Find where the given text appears and provide that cell's center as [x, y] coordinate. 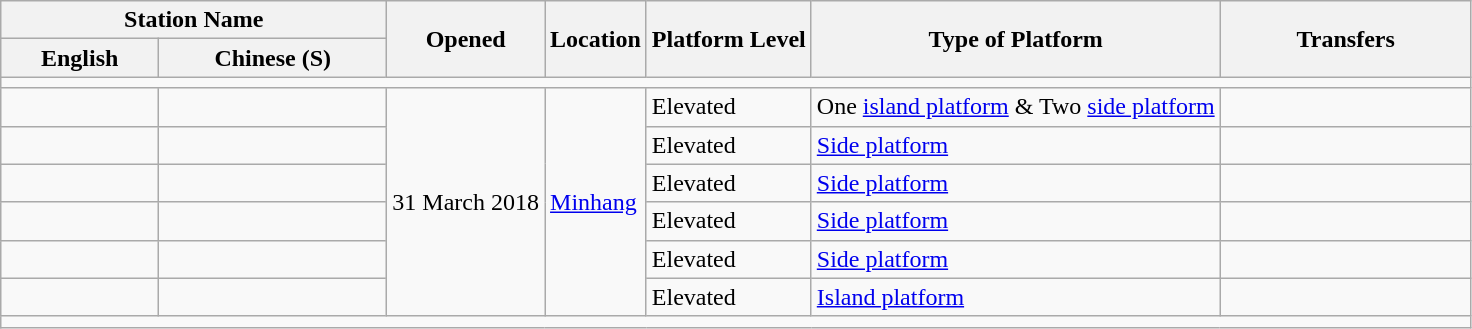
Transfers [1346, 39]
Station Name [194, 20]
Minhang [596, 202]
Island platform [1016, 297]
Type of Platform [1016, 39]
Opened [466, 39]
31 March 2018 [466, 202]
Chinese (S) [273, 58]
English [80, 58]
Location [596, 39]
One island platform & Two side platform [1016, 107]
Platform Level [728, 39]
